For the text-containing cell, return its midpoint in (X, Y) coordinate format. 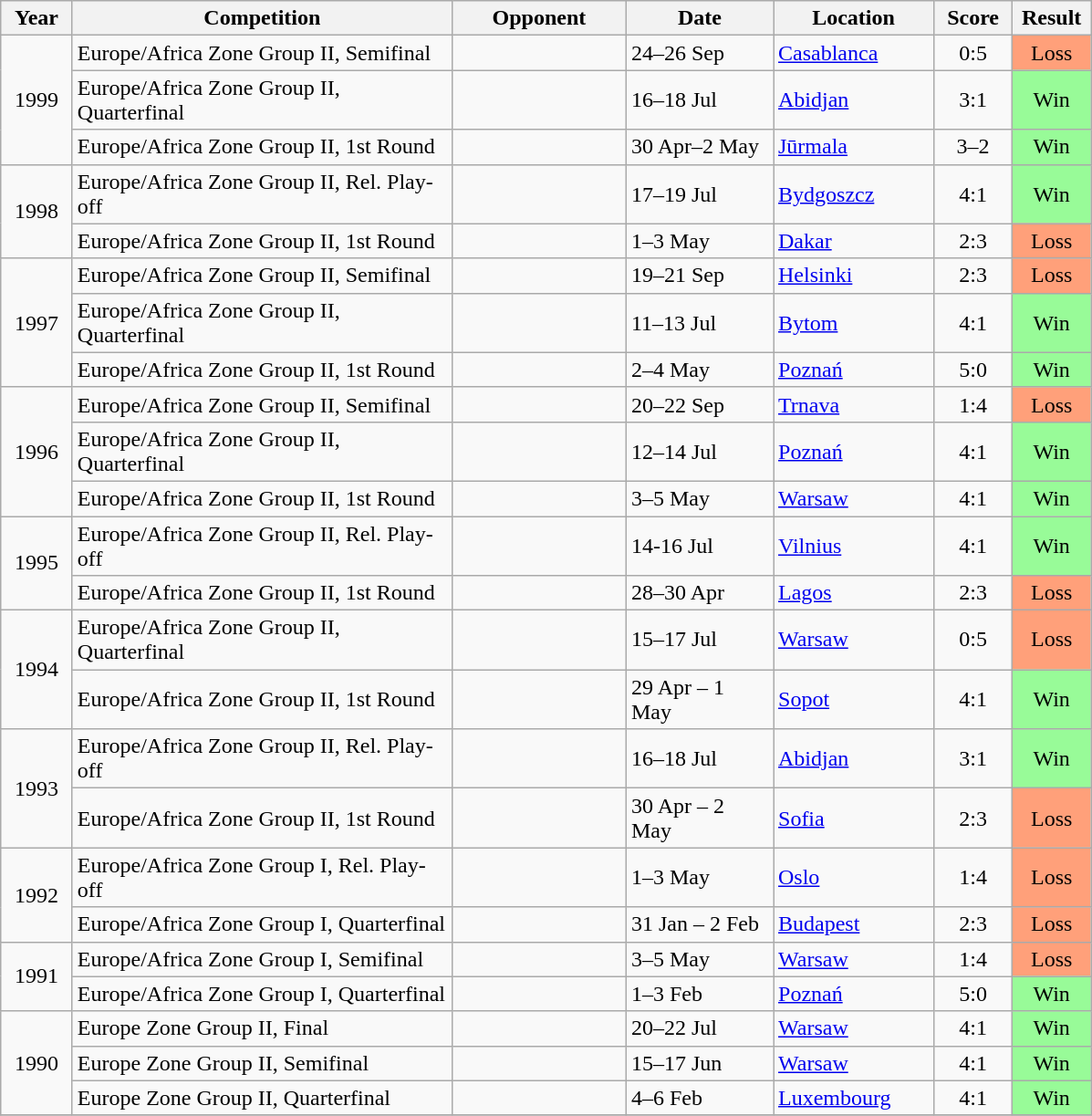
1995 (36, 564)
Opponent (538, 18)
14-16 Jul (699, 546)
20–22 Sep (699, 404)
Sopot (854, 699)
2–4 May (699, 370)
Sofia (854, 818)
24–26 Sep (699, 53)
Bydgoszcz (854, 193)
Location (854, 18)
1993 (36, 788)
Bytom (854, 323)
1998 (36, 212)
Vilnius (854, 546)
31 Jan – 2 Feb (699, 924)
Trnava (854, 404)
Casablanca (854, 53)
Europe Zone Group II, Semifinal (262, 1063)
Luxembourg (854, 1098)
1997 (36, 323)
Lagos (854, 593)
3–2 (973, 147)
17–19 Jul (699, 193)
Oslo (854, 878)
19–21 Sep (699, 276)
4–6 Feb (699, 1098)
29 Apr – 1 May (699, 699)
1992 (36, 894)
1994 (36, 670)
Helsinki (854, 276)
Europe Zone Group II, Final (262, 1028)
Competition (262, 18)
30 Apr–2 May (699, 147)
Europe Zone Group II, Quarterfinal (262, 1098)
1–3 Feb (699, 994)
Score (973, 18)
1996 (36, 451)
1999 (36, 100)
12–14 Jul (699, 451)
Budapest (854, 924)
1990 (36, 1063)
28–30 Apr (699, 593)
Europe/Africa Zone Group I, Rel. Play-off (262, 878)
Jūrmala (854, 147)
Year (36, 18)
15–17 Jun (699, 1063)
Date (699, 18)
Dakar (854, 241)
1991 (36, 976)
15–17 Jul (699, 641)
11–13 Jul (699, 323)
Result (1052, 18)
Europe/Africa Zone Group I, Semifinal (262, 959)
20–22 Jul (699, 1028)
30 Apr – 2 May (699, 818)
